From the cell containing the given text, extract its center point as [X, Y] coordinate. 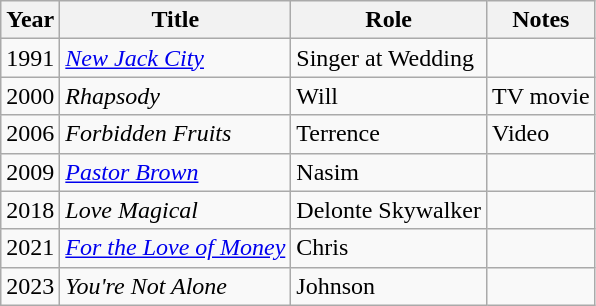
Johnson [389, 286]
TV movie [540, 96]
Love Magical [176, 210]
You're Not Alone [176, 286]
Pastor Brown [176, 172]
1991 [30, 58]
2018 [30, 210]
Role [389, 20]
2006 [30, 134]
Video [540, 134]
2021 [30, 248]
Delonte Skywalker [389, 210]
Will [389, 96]
Nasim [389, 172]
For the Love of Money [176, 248]
Title [176, 20]
Singer at Wedding [389, 58]
Chris [389, 248]
Forbidden Fruits [176, 134]
Notes [540, 20]
Terrence [389, 134]
2009 [30, 172]
Year [30, 20]
2000 [30, 96]
2023 [30, 286]
New Jack City [176, 58]
Rhapsody [176, 96]
